Return the [X, Y] coordinate for the center point of the cell that contains the specified text.  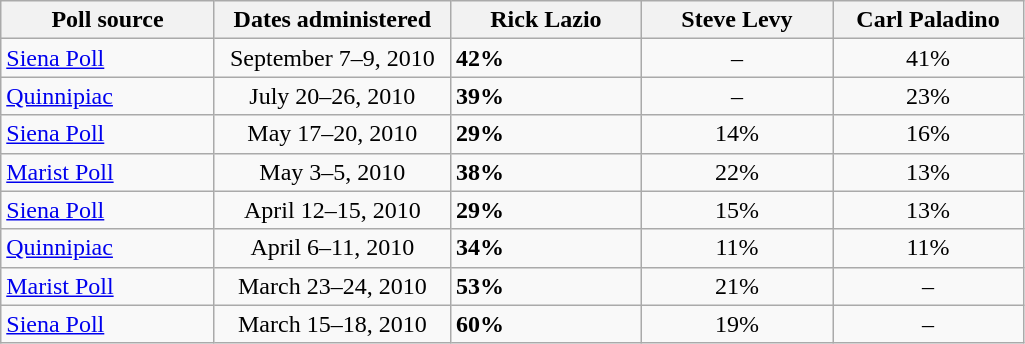
April 6–11, 2010 [332, 248]
39% [546, 96]
March 15–18, 2010 [332, 324]
53% [546, 286]
Poll source [108, 20]
60% [546, 324]
Dates administered [332, 20]
Steve Levy [736, 20]
23% [928, 96]
July 20–26, 2010 [332, 96]
41% [928, 58]
14% [736, 134]
May 17–20, 2010 [332, 134]
May 3–5, 2010 [332, 172]
September 7–9, 2010 [332, 58]
Carl Paladino [928, 20]
21% [736, 286]
34% [546, 248]
16% [928, 134]
42% [546, 58]
Rick Lazio [546, 20]
April 12–15, 2010 [332, 210]
March 23–24, 2010 [332, 286]
19% [736, 324]
22% [736, 172]
15% [736, 210]
38% [546, 172]
